Search for the cell housing the specified text and yield its (x, y) center coordinate. 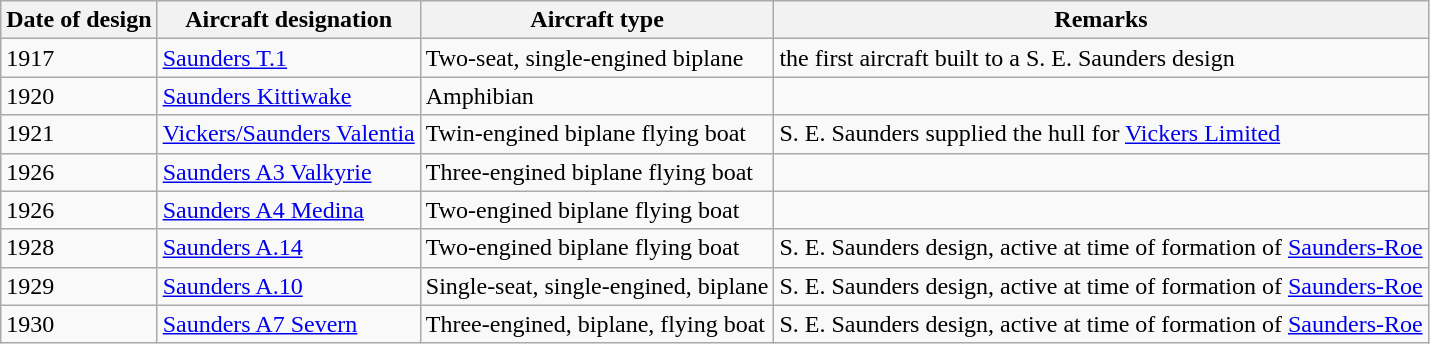
1929 (79, 286)
Aircraft designation (288, 20)
1917 (79, 58)
Twin-engined biplane flying boat (597, 134)
Three-engined biplane flying boat (597, 172)
Remarks (1101, 20)
1920 (79, 96)
Two-seat, single-engined biplane (597, 58)
Single-seat, single-engined, biplane (597, 286)
Amphibian (597, 96)
Saunders Kittiwake (288, 96)
Saunders T.1 (288, 58)
1928 (79, 248)
Saunders A3 Valkyrie (288, 172)
Saunders A4 Medina (288, 210)
1930 (79, 324)
Saunders A7 Severn (288, 324)
1921 (79, 134)
Date of design (79, 20)
Three-engined, biplane, flying boat (597, 324)
Aircraft type (597, 20)
S. E. Saunders supplied the hull for Vickers Limited (1101, 134)
Saunders A.14 (288, 248)
the first aircraft built to a S. E. Saunders design (1101, 58)
Saunders A.10 (288, 286)
Vickers/Saunders Valentia (288, 134)
